Pinpoint the cell where the given text exists, returning its [X, Y] midpoint coordinate. 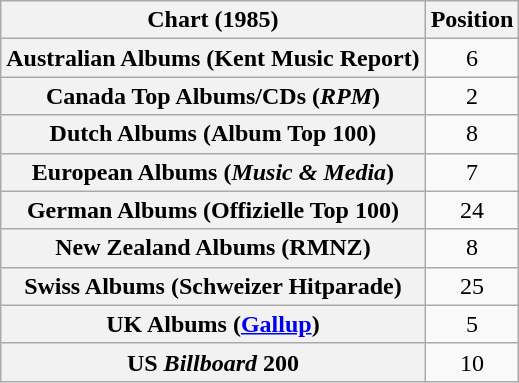
7 [472, 172]
2 [472, 96]
25 [472, 286]
UK Albums (Gallup) [213, 324]
Australian Albums (Kent Music Report) [213, 58]
5 [472, 324]
24 [472, 210]
European Albums (Music & Media) [213, 172]
US Billboard 200 [213, 362]
New Zealand Albums (RMNZ) [213, 248]
Swiss Albums (Schweizer Hitparade) [213, 286]
Position [472, 20]
Canada Top Albums/CDs (RPM) [213, 96]
10 [472, 362]
Dutch Albums (Album Top 100) [213, 134]
Chart (1985) [213, 20]
German Albums (Offizielle Top 100) [213, 210]
6 [472, 58]
